Identify which cell holds the provided text, then report its [x, y] central coordinate. 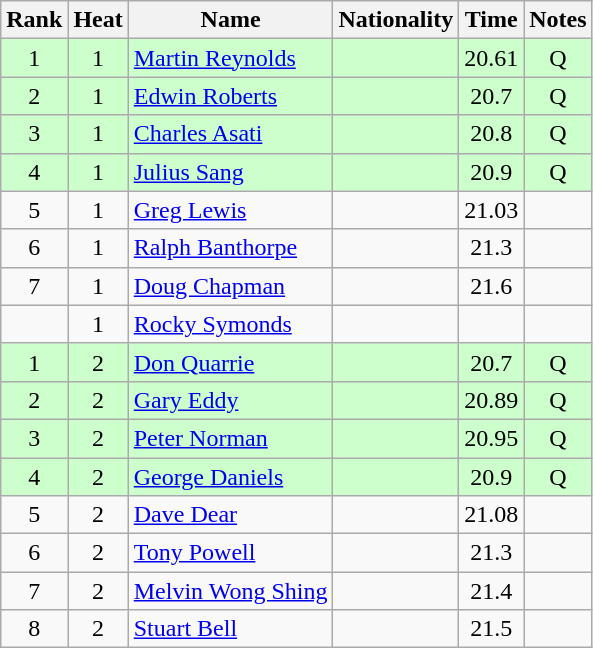
21.4 [492, 591]
Melvin Wong Shing [230, 591]
21.6 [492, 286]
Julius Sang [230, 172]
20.61 [492, 58]
8 [34, 629]
Rocky Symonds [230, 324]
Notes [558, 20]
20.8 [492, 134]
20.89 [492, 400]
21.08 [492, 515]
21.5 [492, 629]
Time [492, 20]
Don Quarrie [230, 362]
Charles Asati [230, 134]
Name [230, 20]
21.03 [492, 210]
Tony Powell [230, 553]
Gary Eddy [230, 400]
Stuart Bell [230, 629]
Dave Dear [230, 515]
Heat [98, 20]
20.95 [492, 438]
Nationality [396, 20]
Greg Lewis [230, 210]
George Daniels [230, 477]
Edwin Roberts [230, 96]
Peter Norman [230, 438]
Martin Reynolds [230, 58]
Ralph Banthorpe [230, 248]
Doug Chapman [230, 286]
Rank [34, 20]
